Pinpoint the cell where the given text exists, returning its (x, y) midpoint coordinate. 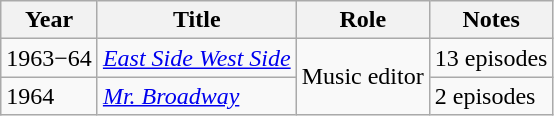
Year (50, 20)
1963−64 (50, 58)
1964 (50, 96)
Notes (491, 20)
2 episodes (491, 96)
Mr. Broadway (196, 96)
Role (362, 20)
Music editor (362, 77)
13 episodes (491, 58)
East Side West Side (196, 58)
Title (196, 20)
